Detect which cell encompasses the target text, then output its (x, y) center coordinate. 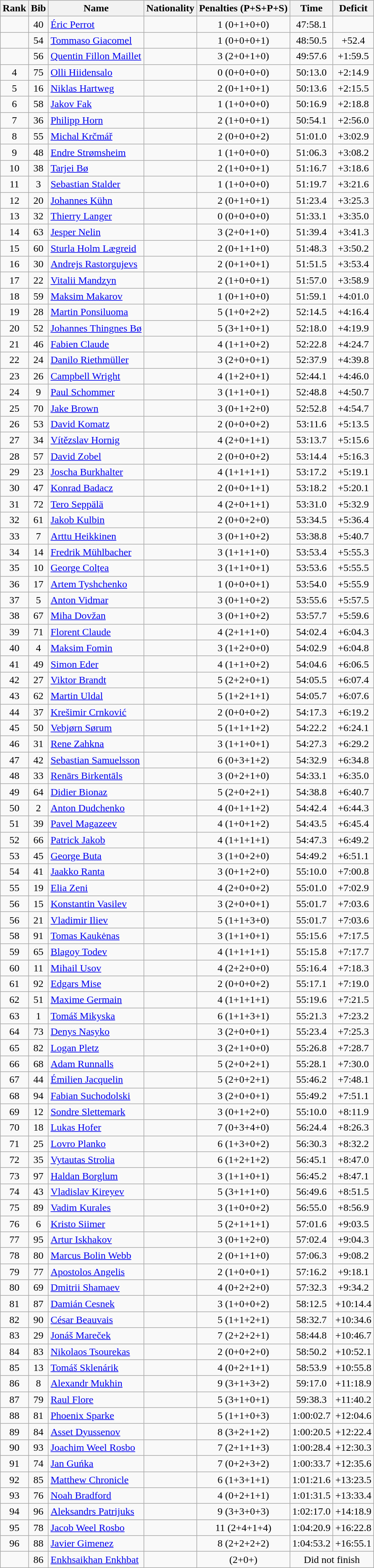
+12:30.3 (353, 1447)
5 (1+0+2+2) (243, 312)
58:44.8 (311, 1336)
Raul Flore (96, 1400)
+2:56.0 (353, 120)
1:01:21.6 (311, 1479)
1 (39, 1016)
+5:13.5 (353, 424)
Maxime Germain (96, 1000)
Vadim Kurales (96, 1208)
54:49.2 (311, 856)
4 (0+2+2+0) (243, 1288)
+7:21.5 (353, 1000)
54:02.4 (311, 632)
Nikolaos Tsourekas (96, 1352)
+10:14.4 (353, 1304)
54:47.3 (311, 840)
52:52.8 (311, 408)
53:53.6 (311, 568)
Sondre Slettemark (96, 1112)
Deficit (353, 8)
Tero Seppälä (96, 504)
+12:35.6 (353, 1463)
51:16.7 (311, 168)
+11:18.9 (353, 1384)
+5:20.1 (353, 488)
+8:11.9 (353, 1112)
51:01.0 (311, 136)
Phoenix Sparke (96, 1415)
5 (1+1+0+3) (243, 1415)
53:18.2 (311, 488)
55:19.6 (311, 1000)
Vladislav Kireyev (96, 1192)
+6:45.4 (353, 824)
Name (96, 8)
97 (39, 1176)
Martin Ponsiluoma (96, 312)
+16:55.1 (353, 1544)
Thierry Langer (96, 216)
53:54.0 (311, 584)
3 (1+0+2+0) (243, 856)
+6:51.1 (353, 856)
+3:25.3 (353, 200)
5 (1+2+1+1) (243, 696)
+5:36.4 (353, 520)
1:00:02.7 (311, 1415)
56:24.4 (311, 1128)
55:46.2 (311, 1080)
Jakob Kulbin (96, 520)
Joscha Burkhalter (96, 472)
+5:40.7 (353, 536)
+4:16.4 (353, 312)
George Buta (96, 856)
+7:17.7 (353, 952)
+12:04.6 (353, 1415)
50:16.9 (311, 104)
48:50.5 (311, 40)
Jake Brown (96, 408)
Krešimir Crnković (96, 712)
Quentin Fillon Maillet (96, 56)
+6:19.2 (353, 712)
52:44.1 (311, 376)
+2:15.5 (353, 88)
Marcus Bolin Webb (96, 1256)
+3:50.2 (353, 248)
55:16.4 (311, 968)
+5:32.9 (353, 504)
Konrad Badacz (96, 488)
Artem Tyshchenko (96, 584)
5 (1+1+1+2) (243, 728)
César Beauvais (96, 1320)
54:33.1 (311, 776)
Matthew Chronicle (96, 1479)
Olli Hiidensalo (96, 72)
+7:25.3 (353, 1032)
Jakov Fak (96, 104)
Vebjørn Sørum (96, 728)
2 (39, 808)
3 (0+2+1+0) (243, 776)
Maksim Makarov (96, 296)
7 (2+2+2+1) (243, 1336)
+3:18.6 (353, 168)
55:17.1 (311, 984)
56:49.6 (311, 1192)
1:04:53.2 (311, 1544)
Anton Dudchenko (96, 808)
Joachim Weel Rosbo (96, 1447)
Fabian Suchodolski (96, 1096)
51:39.4 (311, 232)
54:04.6 (311, 664)
Vitalii Mandzyn (96, 280)
Javier Gimenez (96, 1544)
Tomáš Sklenárik (96, 1368)
David Komatz (96, 424)
57:16.2 (311, 1272)
Sebastian Samuelsson (96, 760)
55:15.6 (311, 936)
Elia Zeni (96, 888)
51:19.7 (311, 184)
53:17.2 (311, 472)
Martin Uldal (96, 696)
+4:39.8 (353, 360)
+5:55.3 (353, 552)
56:45.1 (311, 1160)
1:01:31.5 (311, 1496)
53:13.7 (311, 440)
+6:06.5 (353, 664)
6 (1+3+1+1) (243, 1479)
Viktor Brandt (96, 680)
Jaakko Ranta (96, 872)
Rene Zahkna (96, 744)
+9:18.1 (353, 1272)
+14:18.9 (353, 1512)
+9:34.2 (353, 1288)
58:32.7 (311, 1320)
1:04:20.9 (311, 1528)
+6:29.2 (353, 744)
Fredrik Mühlbacher (96, 552)
+10:52.1 (353, 1352)
52:14.5 (311, 312)
Arttu Heikkinen (96, 536)
+4:46.0 (353, 376)
55:28.1 (311, 1064)
+4:50.7 (353, 392)
+7:51.1 (353, 1096)
Penalties (P+S+P+S) (243, 8)
Lukas Hofer (96, 1128)
Simon Eder (96, 664)
54:38.8 (311, 792)
Haldan Borglum (96, 1176)
55:15.8 (311, 952)
7 (0+2+3+2) (243, 1463)
56:45.2 (311, 1176)
Vítězslav Hornig (96, 440)
Tomas Kaukėnas (96, 936)
53:14.4 (311, 456)
52:37.9 (311, 360)
11 (2+4+1+4) (243, 1528)
+7:00.8 (353, 872)
54:22.2 (311, 728)
53:55.6 (311, 600)
Lovro Planko (96, 1144)
53:31.0 (311, 504)
6 (1+1+3+1) (243, 1016)
+8:26.3 (353, 1128)
+52.4 (353, 40)
+6:04.8 (353, 648)
Nationality (170, 8)
Émilien Jacquelin (96, 1080)
+6:44.3 (353, 808)
Konstantin Vasilev (96, 904)
51:57.0 (311, 280)
58:12.5 (311, 1304)
+5:55.9 (353, 584)
+6:07.6 (353, 696)
57:01.6 (311, 1224)
+2:18.8 (353, 104)
+6:35.0 (353, 776)
Time (311, 8)
Rank (14, 8)
+7:23.2 (353, 1016)
George Colțea (96, 568)
+5:16.3 (353, 456)
+8:32.2 (353, 1144)
+3:35.0 (353, 216)
53:53.4 (311, 552)
1:00:28.4 (311, 1447)
Anton Vidmar (96, 600)
Did not finish (332, 1560)
Apostolos Angelis (96, 1272)
Blagoy Todev (96, 952)
+5:15.6 (353, 440)
56:55.0 (311, 1208)
(2+0+) (243, 1560)
50:13.6 (311, 88)
Bib (39, 8)
Dmitrii Shamaev (96, 1288)
+8:47.1 (353, 1176)
+7:02.9 (353, 888)
Johannes Kühn (96, 200)
51:06.3 (311, 152)
+1:59.5 (353, 56)
Miha Dovžan (96, 616)
51:48.3 (311, 248)
+2:14.9 (353, 72)
+3:02.9 (353, 136)
+8:47.0 (353, 1160)
Tarjei Bø (96, 168)
54:02.9 (311, 648)
4 (1+2+0+1) (243, 376)
52:18.0 (311, 328)
Tommaso Giacomel (96, 40)
3 (2+1+0+0) (243, 1048)
Sebastian Stalder (96, 184)
54:43.5 (311, 824)
+6:07.4 (353, 680)
+6:40.7 (353, 792)
54:05.5 (311, 680)
1:00:33.7 (311, 1463)
51:33.1 (311, 216)
+13:33.4 (353, 1496)
4 (0+1+1+2) (243, 808)
+9:08.2 (353, 1256)
56:30.3 (311, 1144)
Kristo Siimer (96, 1224)
54:27.3 (311, 744)
50:54.1 (311, 120)
+8:56.9 (353, 1208)
Campbell Wright (96, 376)
Philipp Horn (96, 120)
+7:48.1 (353, 1080)
Adam Runnalls (96, 1064)
+9:04.3 (353, 1240)
9 (3+3+0+3) (243, 1512)
4 (1+0+1+2) (243, 824)
55:21.3 (311, 1016)
Patrick Jakob (96, 840)
8 (2+2+2+2) (243, 1544)
+7:19.0 (353, 984)
Florent Claude (96, 632)
Danilo Riethmüller (96, 360)
55:23.4 (311, 1032)
52:22.8 (311, 344)
+12:22.4 (353, 1431)
+6:49.2 (353, 840)
57:32.3 (311, 1288)
53:57.7 (311, 616)
55:01.0 (311, 888)
7 (2+1+1+3) (243, 1447)
5 (1+1+3+0) (243, 920)
+5:55.5 (353, 568)
Renārs Birkentāls (96, 776)
6 (1+3+0+2) (243, 1144)
55:26.8 (311, 1048)
49:57.6 (311, 56)
5 (1+1+2+1) (243, 1320)
57 (39, 456)
+5:59.6 (353, 616)
+10:34.6 (353, 1320)
Damián Cesnek (96, 1304)
Pavel Magazeev (96, 824)
6 (1+2+1+2) (243, 1160)
4 (2+1+1+0) (243, 632)
Logan Pletz (96, 1048)
+4:19.9 (353, 328)
+6:04.3 (353, 632)
58:53.9 (311, 1368)
51:59.1 (311, 296)
+5:19.1 (353, 472)
+7:28.7 (353, 1048)
+16:22.8 (353, 1528)
3 (1+1+1+0) (243, 552)
+3:08.2 (353, 152)
+10:46.7 (353, 1336)
58:50.2 (311, 1352)
8 (3+2+1+2) (243, 1431)
+5:57.5 (353, 600)
51:23.4 (311, 200)
Mihail Usov (96, 968)
Vladimir Iliev (96, 920)
50:13.0 (311, 72)
Paul Schommer (96, 392)
Didier Bionaz (96, 792)
Jan Guńka (96, 1463)
Edgars Mise (96, 984)
51:51.5 (311, 264)
5 (3+1+1+0) (243, 1192)
Jesper Nelin (96, 232)
+4:54.7 (353, 408)
54:32.9 (311, 760)
Aleksandrs Patrijuks (96, 1512)
+6:24.1 (353, 728)
59:38.3 (311, 1400)
Enkhsaikhan Enkhbat (96, 1560)
54:17.3 (311, 712)
3 (39, 184)
1:02:17.0 (311, 1512)
+10:55.8 (353, 1368)
5 (2+2+0+1) (243, 680)
+9:03.5 (353, 1224)
53:34.5 (311, 520)
55:49.2 (311, 1096)
+3:41.3 (353, 232)
4 (2+0+0+2) (243, 888)
5 (2+1+1+1) (243, 1224)
Jacob Weel Rosbo (96, 1528)
David Zobel (96, 456)
Sturla Holm Lægreid (96, 248)
52:48.8 (311, 392)
Noah Bradford (96, 1496)
Denys Nasyko (96, 1032)
9 (3+1+3+2) (243, 1384)
3 (1+2+0+0) (243, 648)
+3:58.9 (353, 280)
47:58.1 (311, 24)
Asset Dyussenov (96, 1431)
53:11.6 (311, 424)
Endre Strømsheim (96, 152)
59:17.0 (311, 1384)
+4:01.0 (353, 296)
Jonáš Mareček (96, 1336)
+11:40.2 (353, 1400)
+3:21.6 (353, 184)
57:06.3 (311, 1256)
Fabien Claude (96, 344)
7 (0+3+4+0) (243, 1128)
1:00:20.5 (311, 1431)
Andrejs Rastorgujevs (96, 264)
Tomáš Mikyska (96, 1016)
4 (2+2+0+0) (243, 968)
6 (0+3+1+2) (243, 760)
+6:34.8 (353, 760)
+4:24.7 (353, 344)
57:02.4 (311, 1240)
54:42.4 (311, 808)
53:38.8 (311, 536)
+7:17.5 (353, 936)
Vytautas Strolia (96, 1160)
2 (0+0+1+1) (243, 488)
Maksim Fomin (96, 648)
+3:53.4 (353, 264)
Éric Perrot (96, 24)
Alexandr Mukhin (96, 1384)
+7:30.0 (353, 1064)
Artur Iskhakov (96, 1240)
Niklas Hartweg (96, 88)
Michal Krčmář (96, 136)
54:05.7 (311, 696)
Johannes Thingnes Bø (96, 328)
+8:51.5 (353, 1192)
+7:18.3 (353, 968)
+13:23.5 (353, 1479)
